Find where the given text appears and provide that cell's center as [x, y] coordinate. 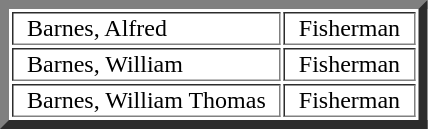
Barnes, Alfred [146, 28]
Barnes, William [146, 64]
Barnes, William Thomas [146, 100]
